Return the [X, Y] coordinate for the center point of the cell that contains the specified text.  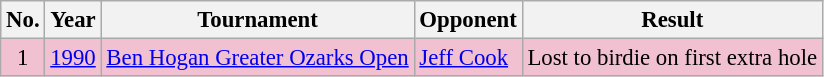
No. [23, 20]
Tournament [258, 20]
Jeff Cook [468, 58]
Lost to birdie on first extra hole [672, 58]
Ben Hogan Greater Ozarks Open [258, 58]
Year [73, 20]
Opponent [468, 20]
Result [672, 20]
1 [23, 58]
1990 [73, 58]
